Output the [x, y] coordinate of the center of the cell containing the given text.  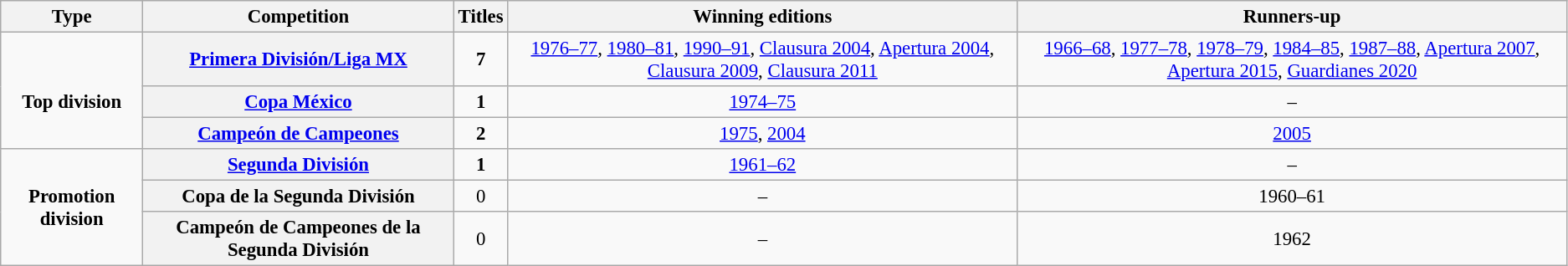
1960–61 [1292, 197]
Copa México [299, 102]
1976–77, 1980–81, 1990–91, Clausura 2004, Apertura 2004, Clausura 2009, Clausura 2011 [763, 60]
1975, 2004 [763, 134]
Type [72, 17]
0 [480, 197]
Top division [72, 91]
1961–62 [763, 165]
Segunda División [299, 165]
2 [480, 134]
7 [480, 60]
Promotion division [72, 207]
1974–75 [763, 102]
Competition [299, 17]
2005 [1292, 134]
Titles [480, 17]
Copa de la Segunda División [299, 197]
Campeón de Campeones [299, 134]
Runners-up [1292, 17]
Winning editions [763, 17]
1966–68, 1977–78, 1978–79, 1984–85, 1987–88, Apertura 2007, Apertura 2015, Guardianes 2020 [1292, 60]
Primera División/Liga MX [299, 60]
